Identify which cell holds the provided text, then report its (x, y) central coordinate. 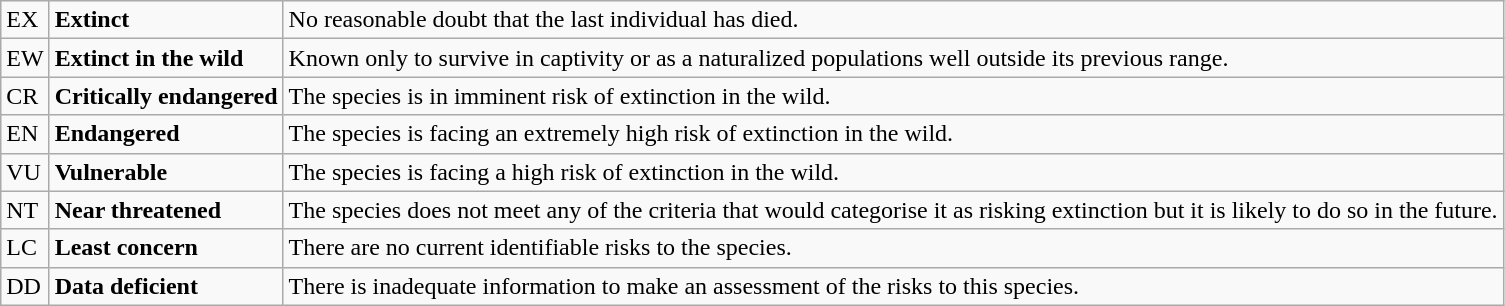
There is inadequate information to make an assessment of the risks to this species. (893, 286)
The species does not meet any of the criteria that would categorise it as risking extinction but it is likely to do so in the future. (893, 210)
EX (25, 20)
NT (25, 210)
Extinct in the wild (166, 58)
LC (25, 248)
CR (25, 96)
Critically endangered (166, 96)
EN (25, 134)
EW (25, 58)
Extinct (166, 20)
There are no current identifiable risks to the species. (893, 248)
Near threatened (166, 210)
DD (25, 286)
The species is facing a high risk of extinction in the wild. (893, 172)
Data deficient (166, 286)
The species is facing an extremely high risk of extinction in the wild. (893, 134)
Endangered (166, 134)
Known only to survive in captivity or as a naturalized populations well outside its previous range. (893, 58)
Least concern (166, 248)
VU (25, 172)
Vulnerable (166, 172)
No reasonable doubt that the last individual has died. (893, 20)
The species is in imminent risk of extinction in the wild. (893, 96)
